Return the [x, y] coordinate for the center point of the cell that contains the specified text.  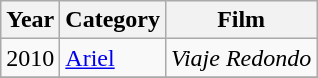
2010 [30, 58]
Ariel [113, 58]
Category [113, 20]
Year [30, 20]
Viaje Redondo [242, 58]
Film [242, 20]
